Determine the (X, Y) coordinate at the center of the cell enclosing the given text.  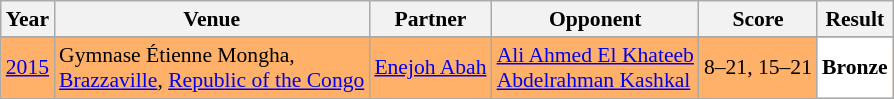
8–21, 15–21 (758, 68)
Venue (212, 19)
Opponent (596, 19)
Ali Ahmed El Khateeb Abdelrahman Kashkal (596, 68)
2015 (28, 68)
Gymnase Étienne Mongha,Brazzaville, Republic of the Congo (212, 68)
Partner (430, 19)
Bronze (855, 68)
Year (28, 19)
Enejoh Abah (430, 68)
Result (855, 19)
Score (758, 19)
